Return (x, y) of the center of cell containing provided text 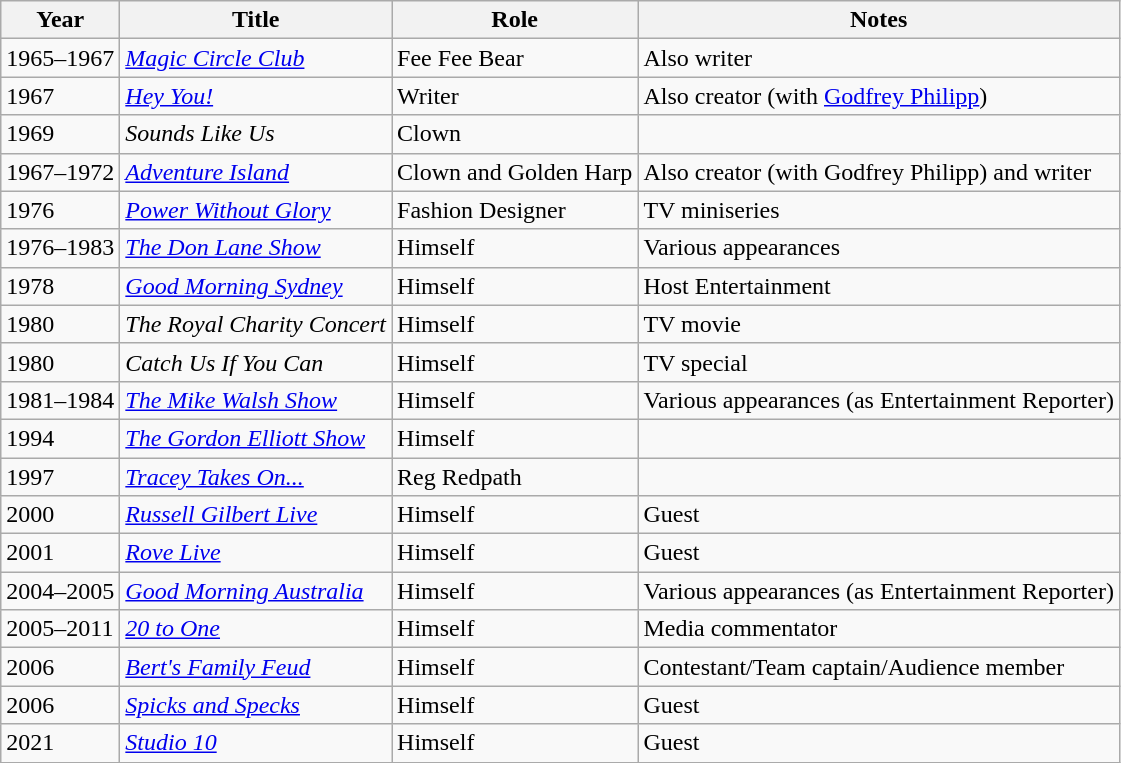
The Mike Walsh Show (256, 400)
2021 (60, 743)
The Royal Charity Concert (256, 324)
Fashion Designer (515, 210)
Tracey Takes On... (256, 477)
Studio 10 (256, 743)
2004–2005 (60, 591)
Rove Live (256, 553)
2001 (60, 553)
Title (256, 20)
Fee Fee Bear (515, 58)
2000 (60, 515)
Writer (515, 96)
Magic Circle Club (256, 58)
The Don Lane Show (256, 248)
Good Morning Australia (256, 591)
Contestant/Team captain/Audience member (879, 667)
1997 (60, 477)
1965–1967 (60, 58)
Also creator (with Godfrey Philipp) (879, 96)
1967–1972 (60, 172)
1969 (60, 134)
Notes (879, 20)
Spicks and Specks (256, 705)
Good Morning Sydney (256, 286)
Adventure Island (256, 172)
Role (515, 20)
1978 (60, 286)
Russell Gilbert Live (256, 515)
Clown (515, 134)
1994 (60, 438)
Hey You! (256, 96)
Year (60, 20)
Host Entertainment (879, 286)
Power Without Glory (256, 210)
1976 (60, 210)
Reg Redpath (515, 477)
Various appearances (879, 248)
1976–1983 (60, 248)
20 to One (256, 629)
TV movie (879, 324)
Media commentator (879, 629)
Bert's Family Feud (256, 667)
Clown and Golden Harp (515, 172)
Sounds Like Us (256, 134)
The Gordon Elliott Show (256, 438)
Also creator (with Godfrey Philipp) and writer (879, 172)
1967 (60, 96)
Catch Us If You Can (256, 362)
Also writer (879, 58)
1981–1984 (60, 400)
TV special (879, 362)
TV miniseries (879, 210)
2005–2011 (60, 629)
